Determine the (x, y) coordinate at the center of the cell enclosing the given text.  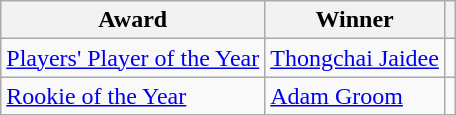
Award (133, 20)
Players' Player of the Year (133, 58)
Thongchai Jaidee (355, 58)
Adam Groom (355, 96)
Winner (355, 20)
Rookie of the Year (133, 96)
